From the cell containing the given text, extract its center point as (x, y) coordinate. 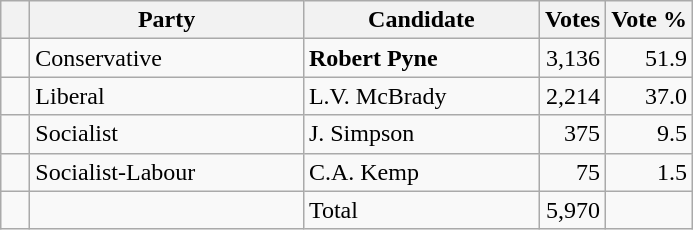
Robert Pyne (421, 58)
51.9 (650, 58)
Vote % (650, 20)
Liberal (167, 96)
Socialist-Labour (167, 172)
Conservative (167, 58)
9.5 (650, 134)
J. Simpson (421, 134)
Total (421, 210)
375 (572, 134)
Votes (572, 20)
1.5 (650, 172)
3,136 (572, 58)
C.A. Kemp (421, 172)
37.0 (650, 96)
Candidate (421, 20)
75 (572, 172)
2,214 (572, 96)
Socialist (167, 134)
L.V. McBrady (421, 96)
Party (167, 20)
5,970 (572, 210)
